Output the [x, y] coordinate of the center of the cell containing the given text.  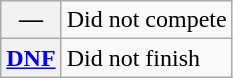
— [31, 20]
Did not compete [146, 20]
Did not finish [146, 58]
DNF [31, 58]
